Find where the given text appears and provide that cell's center as [X, Y] coordinate. 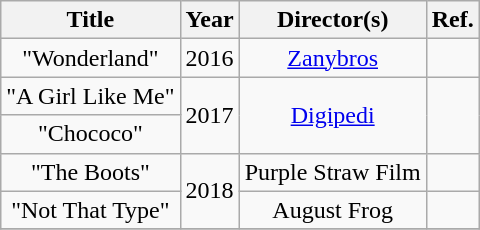
"A Girl Like Me" [90, 96]
Purple Straw Film [332, 172]
Zanybros [332, 58]
"Wonderland" [90, 58]
"Chococo" [90, 134]
Year [210, 20]
Digipedi [332, 115]
August Frog [332, 210]
"Not That Type" [90, 210]
Ref. [452, 20]
2017 [210, 115]
2018 [210, 191]
"The Boots" [90, 172]
2016 [210, 58]
Title [90, 20]
Director(s) [332, 20]
